Identify which cell holds the provided text, then report its [X, Y] central coordinate. 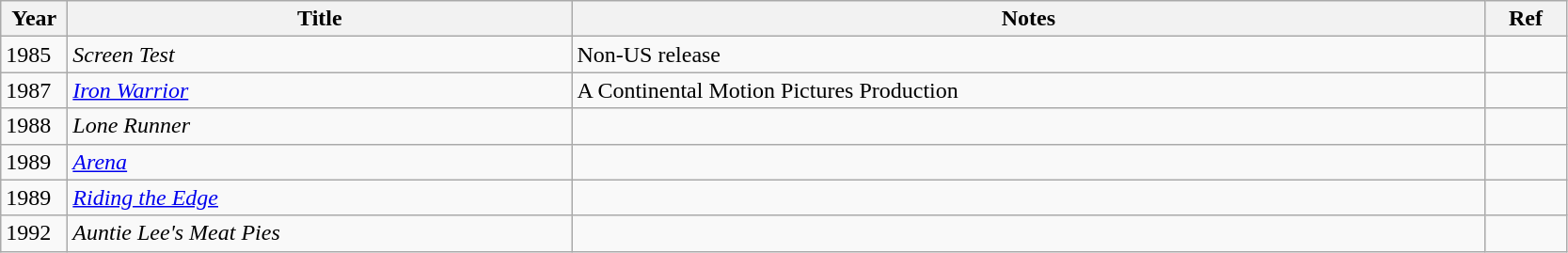
1985 [34, 55]
Notes [1029, 19]
Iron Warrior [320, 90]
1988 [34, 126]
A Continental Motion Pictures Production [1029, 90]
1992 [34, 233]
Ref [1526, 19]
Non-US release [1029, 55]
Riding the Edge [320, 198]
Screen Test [320, 55]
Auntie Lee's Meat Pies [320, 233]
Lone Runner [320, 126]
Arena [320, 162]
Title [320, 19]
Year [34, 19]
1987 [34, 90]
